For the text-containing cell, return its midpoint in (X, Y) coordinate format. 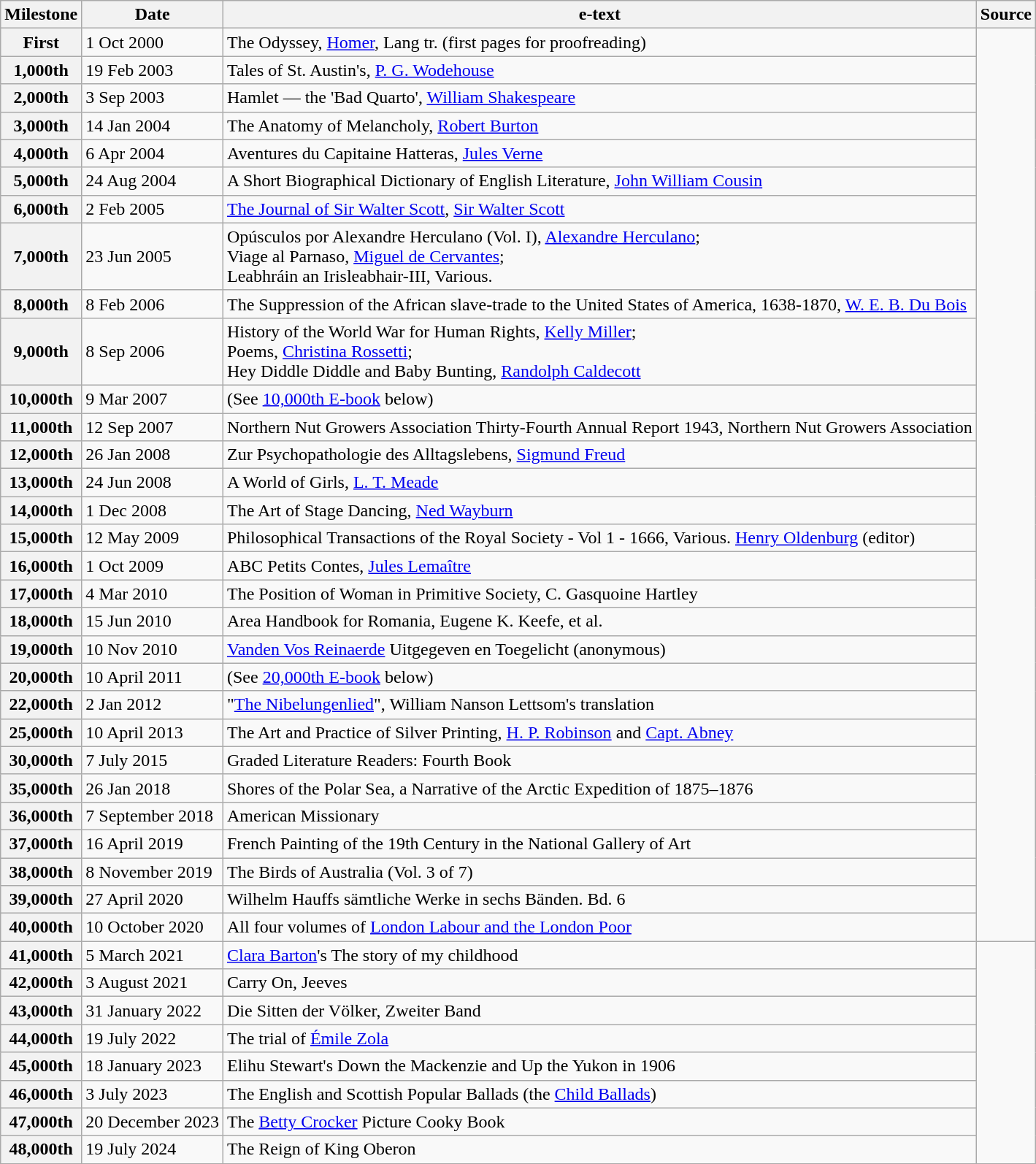
5,000th (41, 181)
23 Jun 2005 (153, 256)
37,000th (41, 843)
The Art of Stage Dancing, Ned Wayburn (599, 510)
26 Jan 2008 (153, 455)
2,000th (41, 98)
19,000th (41, 649)
Graded Literature Readers: Fourth Book (599, 760)
7,000th (41, 256)
26 Jan 2018 (153, 788)
20,000th (41, 677)
The trial of Émile Zola (599, 1038)
24 Jun 2008 (153, 483)
16,000th (41, 566)
ABC Petits Contes, Jules Lemaître (599, 566)
18,000th (41, 621)
A World of Girls, L. T. Meade (599, 483)
e-text (599, 15)
The English and Scottish Popular Ballads (the Child Ballads) (599, 1094)
Wilhelm Hauffs sämtliche Werke in sechs Bänden. Bd. 6 (599, 900)
American Missionary (599, 816)
1 Dec 2008 (153, 510)
5 March 2021 (153, 955)
15 Jun 2010 (153, 621)
20 December 2023 (153, 1122)
Die Sitten der Völker, Zweiter Band (599, 1011)
19 July 2024 (153, 1149)
Vanden Vos Reinaerde Uitgegeven en Toegelicht (anonymous) (599, 649)
44,000th (41, 1038)
10 Nov 2010 (153, 649)
43,000th (41, 1011)
47,000th (41, 1122)
7 July 2015 (153, 760)
Elihu Stewart's Down the Mackenzie and Up the Yukon in 1906 (599, 1066)
3 July 2023 (153, 1094)
(See 20,000th E-book below) (599, 677)
18 January 2023 (153, 1066)
38,000th (41, 871)
2 Jan 2012 (153, 705)
15,000th (41, 538)
9,000th (41, 351)
10,000th (41, 399)
27 April 2020 (153, 900)
8 Feb 2006 (153, 304)
36,000th (41, 816)
22,000th (41, 705)
16 April 2019 (153, 843)
35,000th (41, 788)
10 April 2013 (153, 732)
4,000th (41, 153)
All four volumes of London Labour and the London Poor (599, 927)
Northern Nut Growers Association Thirty-Fourth Annual Report 1943, Northern Nut Growers Association (599, 427)
6 Apr 2004 (153, 153)
25,000th (41, 732)
The Odyssey, Homer, Lang tr. (first pages for proofreading) (599, 42)
(See 10,000th E-book below) (599, 399)
Carry On, Jeeves (599, 983)
14 Jan 2004 (153, 126)
The Birds of Australia (Vol. 3 of 7) (599, 871)
Zur Psychopathologie des Alltagslebens, Sigmund Freud (599, 455)
History of the World War for Human Rights, Kelly Miller; Poems, Christina Rossetti; Hey Diddle Diddle and Baby Bunting, Randolph Caldecott (599, 351)
17,000th (41, 594)
1 Oct 2009 (153, 566)
13,000th (41, 483)
19 July 2022 (153, 1038)
3,000th (41, 126)
42,000th (41, 983)
9 Mar 2007 (153, 399)
1 Oct 2000 (153, 42)
The Position of Woman in Primitive Society, C. Gasquoine Hartley (599, 594)
11,000th (41, 427)
3 Sep 2003 (153, 98)
2 Feb 2005 (153, 209)
12,000th (41, 455)
Shores of the Polar Sea, a Narrative of the Arctic Expedition of 1875–1876 (599, 788)
First (41, 42)
The Anatomy of Melancholy, Robert Burton (599, 126)
Aventures du Capitaine Hatteras, Jules Verne (599, 153)
Source (1006, 15)
Philosophical Transactions of the Royal Society - Vol 1 - 1666, Various. Henry Oldenburg (editor) (599, 538)
10 October 2020 (153, 927)
48,000th (41, 1149)
6,000th (41, 209)
7 September 2018 (153, 816)
Milestone (41, 15)
The Suppression of the African slave-trade to the United States of America, 1638-1870, W. E. B. Du Bois (599, 304)
Date (153, 15)
The Journal of Sir Walter Scott, Sir Walter Scott (599, 209)
The Reign of King Oberon (599, 1149)
French Painting of the 19th Century in the National Gallery of Art (599, 843)
8 Sep 2006 (153, 351)
31 January 2022 (153, 1011)
10 April 2011 (153, 677)
14,000th (41, 510)
12 Sep 2007 (153, 427)
4 Mar 2010 (153, 594)
8,000th (41, 304)
The Art and Practice of Silver Printing, H. P. Robinson and Capt. Abney (599, 732)
1,000th (41, 70)
Hamlet — the 'Bad Quarto', William Shakespeare (599, 98)
24 Aug 2004 (153, 181)
Tales of St. Austin's, P. G. Wodehouse (599, 70)
"The Nibelungenlied", William Nanson Lettsom's translation (599, 705)
39,000th (41, 900)
12 May 2009 (153, 538)
19 Feb 2003 (153, 70)
Area Handbook for Romania, Eugene K. Keefe, et al. (599, 621)
8 November 2019 (153, 871)
Opúsculos por Alexandre Herculano (Vol. I), Alexandre Herculano; Viage al Parnaso, Miguel de Cervantes; Leabhráin an Irisleabhair-III, Various. (599, 256)
The Betty Crocker Picture Cooky Book (599, 1122)
3 August 2021 (153, 983)
30,000th (41, 760)
40,000th (41, 927)
46,000th (41, 1094)
A Short Biographical Dictionary of English Literature, John William Cousin (599, 181)
Clara Barton's The story of my childhood (599, 955)
41,000th (41, 955)
45,000th (41, 1066)
